Determine the [x, y] coordinate at the center of the cell enclosing the given text.  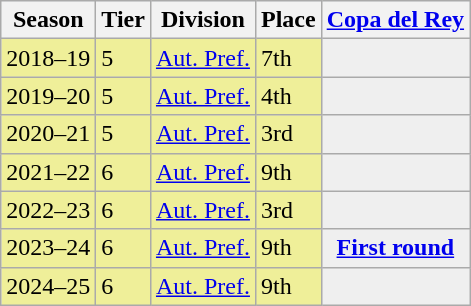
2021–22 [48, 172]
Season [48, 20]
2023–24 [48, 248]
2024–25 [48, 286]
4th [288, 96]
Division [202, 20]
2018–19 [48, 58]
7th [288, 58]
Tier [124, 20]
2022–23 [48, 210]
2020–21 [48, 134]
Copa del Rey [395, 20]
2019–20 [48, 96]
Place [288, 20]
First round [395, 248]
